Return [x, y] of the center of cell containing provided text 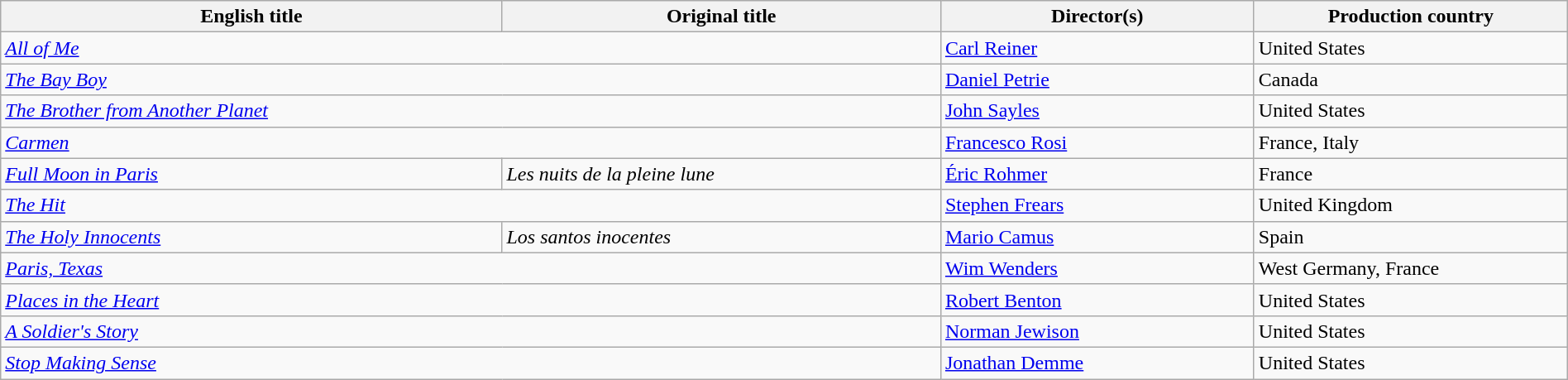
John Sayles [1097, 111]
The Brother from Another Planet [471, 111]
The Bay Boy [471, 79]
English title [251, 17]
France [1411, 174]
Spain [1411, 237]
The Hit [471, 205]
West Germany, France [1411, 268]
The Holy Innocents [251, 237]
Robert Benton [1097, 300]
Norman Jewison [1097, 331]
Los santos inocentes [721, 237]
Wim Wenders [1097, 268]
Places in the Heart [471, 300]
Francesco Rosi [1097, 142]
Mario Camus [1097, 237]
Canada [1411, 79]
Jonathan Demme [1097, 363]
France, Italy [1411, 142]
Director(s) [1097, 17]
All of Me [471, 48]
Paris, Texas [471, 268]
Carl Reiner [1097, 48]
United Kingdom [1411, 205]
A Soldier's Story [471, 331]
Carmen [471, 142]
Full Moon in Paris [251, 174]
Daniel Petrie [1097, 79]
Original title [721, 17]
Éric Rohmer [1097, 174]
Stop Making Sense [471, 363]
Les nuits de la pleine lune [721, 174]
Stephen Frears [1097, 205]
Production country [1411, 17]
